Locate the cell with the specified text and output its (X, Y) center coordinate. 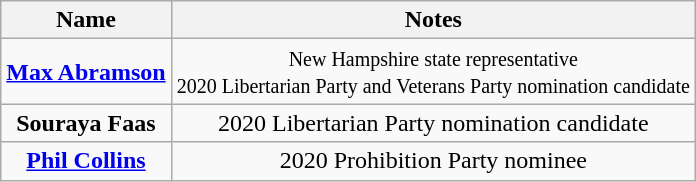
Souraya Faas (86, 123)
2020 Prohibition Party nominee (433, 161)
Phil Collins (86, 161)
Max Abramson (86, 72)
Notes (433, 20)
New Hampshire state representative2020 Libertarian Party and Veterans Party nomination candidate (433, 72)
Name (86, 20)
2020 Libertarian Party nomination candidate (433, 123)
